Provide the (x, y) coordinate of the cell's center where the given text is located.  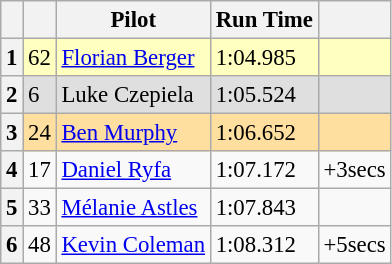
4 (12, 170)
1:05.524 (264, 95)
Daniel Ryfa (133, 170)
Florian Berger (133, 58)
3 (12, 133)
+5secs (354, 245)
48 (40, 245)
Mélanie Astles (133, 208)
24 (40, 133)
62 (40, 58)
Ben Murphy (133, 133)
2 (12, 95)
Run Time (264, 20)
17 (40, 170)
1:08.312 (264, 245)
5 (12, 208)
1:07.843 (264, 208)
Kevin Coleman (133, 245)
+3secs (354, 170)
1 (12, 58)
1:07.172 (264, 170)
33 (40, 208)
1:04.985 (264, 58)
Pilot (133, 20)
Luke Czepiela (133, 95)
1:06.652 (264, 133)
